Detect which cell encompasses the target text, then output its (x, y) center coordinate. 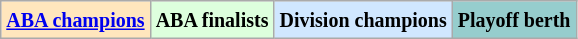
ABA champions (76, 20)
ABA finalists (212, 20)
Playoff berth (514, 20)
Division champions (363, 20)
